For the text-containing cell, return its midpoint in [X, Y] coordinate format. 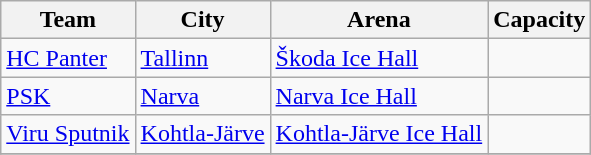
Team [68, 20]
HC Panter [68, 58]
Viru Sputnik [68, 134]
PSK [68, 96]
Škoda Ice Hall [379, 58]
Tallinn [202, 58]
City [202, 20]
Kohtla-Järve [202, 134]
Narva [202, 96]
Kohtla-Järve Ice Hall [379, 134]
Capacity [540, 20]
Narva Ice Hall [379, 96]
Arena [379, 20]
